Detect which cell encompasses the target text, then output its (x, y) center coordinate. 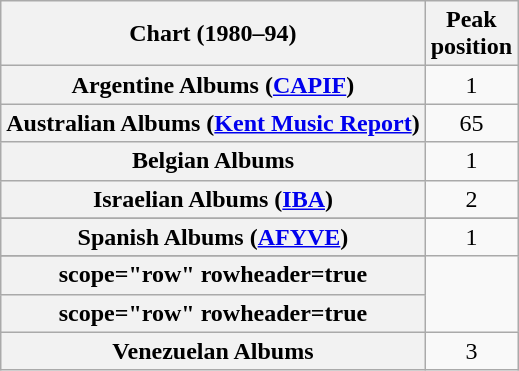
Peakposition (471, 34)
Belgian Albums (213, 161)
Argentine Albums (CAPIF) (213, 85)
65 (471, 123)
3 (471, 351)
2 (471, 199)
Spanish Albums (AFYVE) (213, 237)
Israelian Albums (IBA) (213, 199)
Chart (1980–94) (213, 34)
Australian Albums (Kent Music Report) (213, 123)
Venezuelan Albums (213, 351)
